Detect which cell encompasses the target text, then output its [x, y] center coordinate. 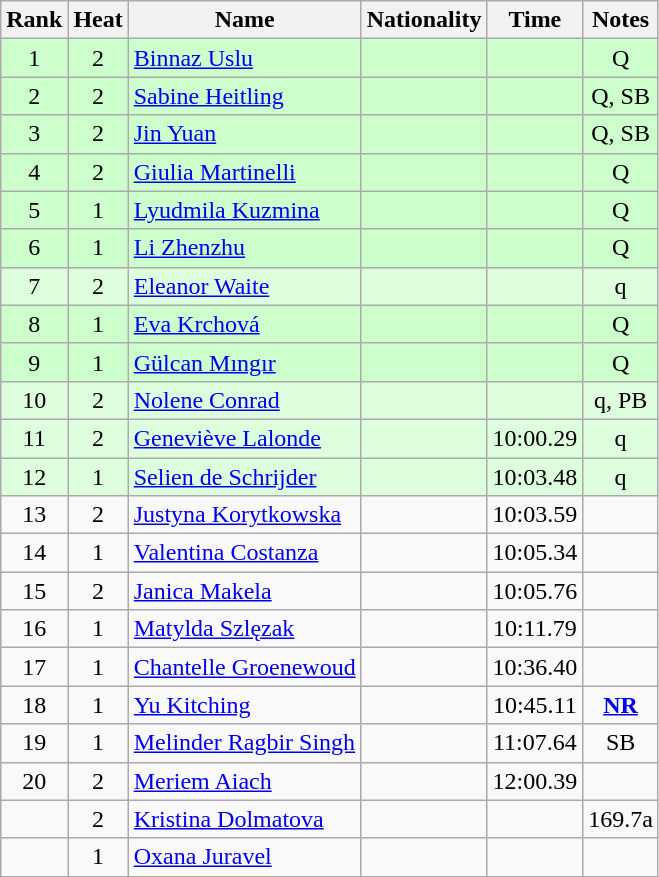
Janica Makela [244, 591]
10:36.40 [535, 667]
10:45.11 [535, 705]
Justyna Korytkowska [244, 515]
10:11.79 [535, 629]
Time [535, 20]
Heat [98, 20]
Giulia Martinelli [244, 172]
9 [34, 362]
Li Zhenzhu [244, 248]
19 [34, 743]
q, PB [621, 400]
11 [34, 438]
Rank [34, 20]
Chantelle Groenewoud [244, 667]
Selien de Schrijder [244, 477]
Eleanor Waite [244, 286]
Jin Yuan [244, 134]
169.7a [621, 819]
10:00.29 [535, 438]
4 [34, 172]
12 [34, 477]
10:03.48 [535, 477]
Valentina Costanza [244, 553]
SB [621, 743]
10:05.76 [535, 591]
Nationality [424, 20]
Yu Kitching [244, 705]
8 [34, 324]
16 [34, 629]
Oxana Juravel [244, 857]
NR [621, 705]
6 [34, 248]
3 [34, 134]
14 [34, 553]
Nolene Conrad [244, 400]
13 [34, 515]
Melinder Ragbir Singh [244, 743]
12:00.39 [535, 781]
Notes [621, 20]
18 [34, 705]
10:03.59 [535, 515]
Matylda Szlęzak [244, 629]
Eva Krchová [244, 324]
20 [34, 781]
Name [244, 20]
5 [34, 210]
Geneviève Lalonde [244, 438]
Meriem Aiach [244, 781]
11:07.64 [535, 743]
Gülcan Mıngır [244, 362]
Kristina Dolmatova [244, 819]
15 [34, 591]
Sabine Heitling [244, 96]
Lyudmila Kuzmina [244, 210]
Binnaz Uslu [244, 58]
7 [34, 286]
10 [34, 400]
10:05.34 [535, 553]
17 [34, 667]
